Find where the given text appears and provide that cell's center as (x, y) coordinate. 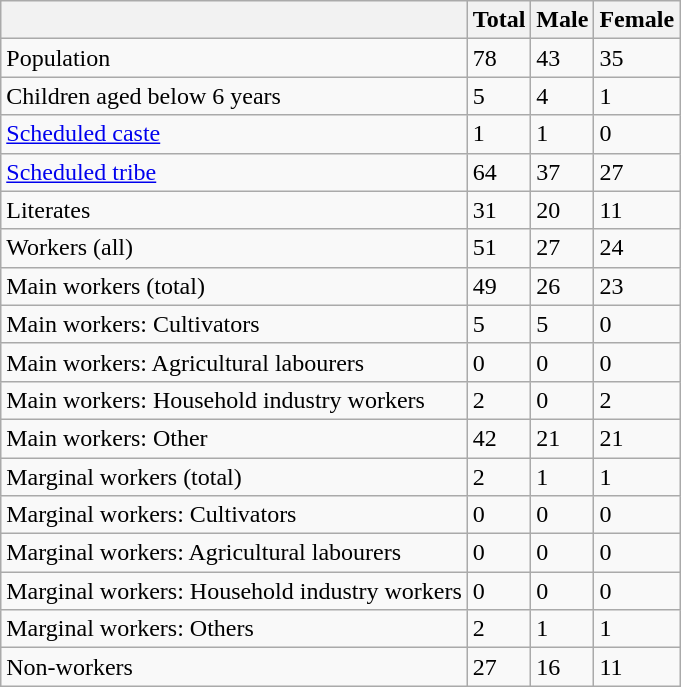
35 (637, 58)
37 (562, 172)
Scheduled caste (234, 134)
Literates (234, 210)
Main workers: Agricultural labourers (234, 362)
31 (499, 210)
42 (499, 438)
Female (637, 20)
4 (562, 96)
51 (499, 248)
16 (562, 667)
Male (562, 20)
Scheduled tribe (234, 172)
Marginal workers: Agricultural labourers (234, 553)
Marginal workers: Others (234, 629)
Marginal workers: Household industry workers (234, 591)
23 (637, 286)
Marginal workers: Cultivators (234, 515)
78 (499, 58)
Total (499, 20)
Main workers (total) (234, 286)
43 (562, 58)
24 (637, 248)
Workers (all) (234, 248)
Children aged below 6 years (234, 96)
Main workers: Other (234, 438)
Marginal workers (total) (234, 477)
Non-workers (234, 667)
Population (234, 58)
20 (562, 210)
Main workers: Cultivators (234, 324)
26 (562, 286)
49 (499, 286)
64 (499, 172)
Main workers: Household industry workers (234, 400)
